Capture the cell that displays the provided text and extract its [X, Y] central coordinate. 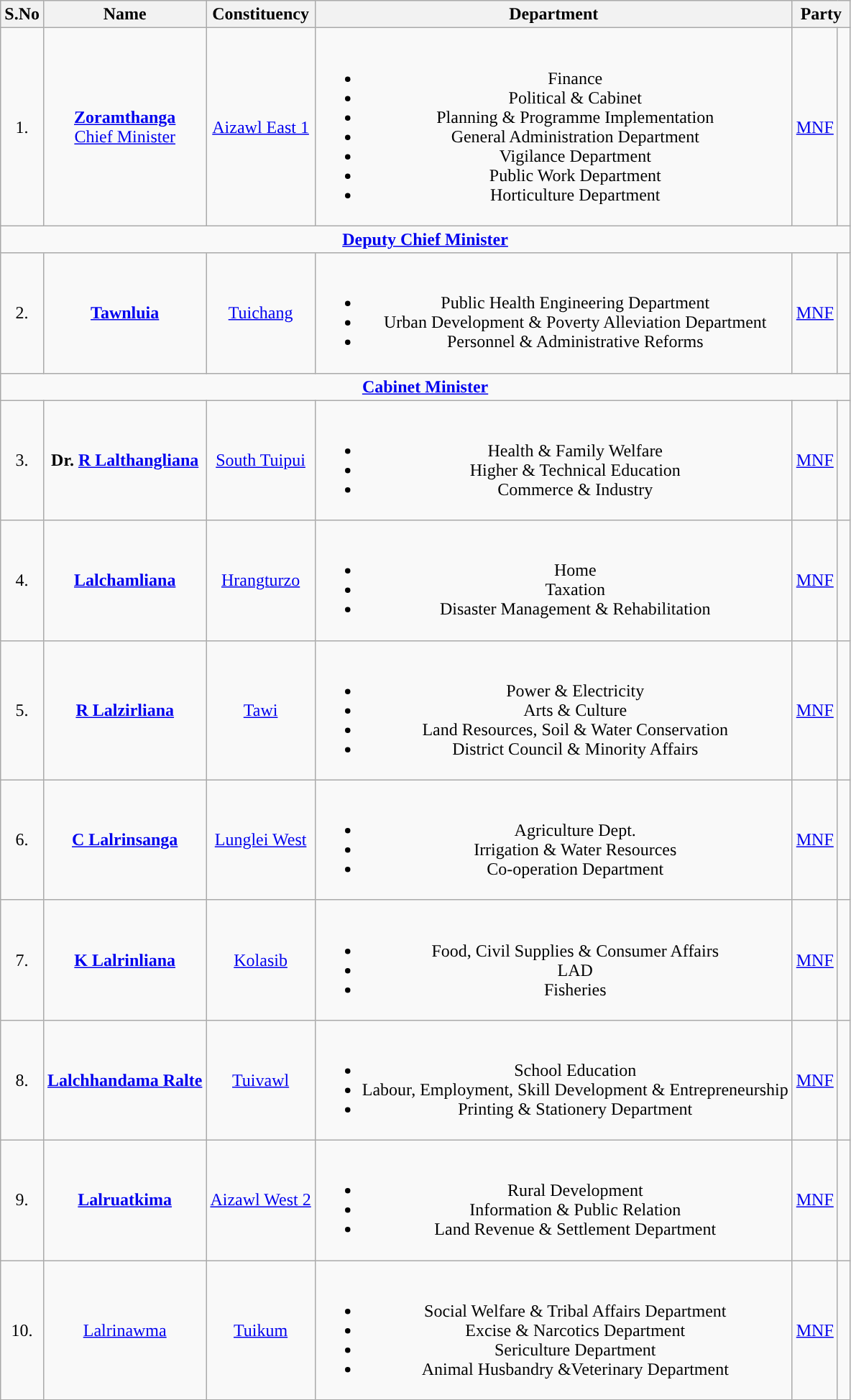
4. [22, 581]
S.No [22, 14]
8. [22, 1079]
Agriculture Dept.Irrigation & Water ResourcesCo-operation Department [553, 839]
Lunglei West [260, 839]
Health & Family WelfareHigher & Technical EducationCommerce & Industry [553, 460]
School EducationLabour, Employment, Skill Development & EntrepreneurshipPrinting & Stationery Department [553, 1079]
Social Welfare & Tribal Affairs DepartmentExcise & Narcotics DepartmentSericulture DepartmentAnimal Husbandry &Veterinary Department [553, 1330]
Constituency [260, 14]
Lalchamliana [124, 581]
HomeTaxationDisaster Management & Rehabilitation [553, 581]
Lalchhandama Ralte [124, 1079]
Rural DevelopmentInformation & Public RelationLand Revenue & Settlement Department [553, 1200]
6. [22, 839]
Hrangturzo [260, 581]
C Lalrinsanga [124, 839]
R Lalzirliana [124, 710]
Power & ElectricityArts & CultureLand Resources, Soil & Water ConservationDistrict Council & Minority Affairs [553, 710]
Aizawl West 2 [260, 1200]
Department [553, 14]
1. [22, 126]
Tuichang [260, 313]
Public Health Engineering DepartmentUrban Development & Poverty Alleviation DepartmentPersonnel & Administrative Reforms [553, 313]
Name [124, 14]
Kolasib [260, 960]
Aizawl East 1 [260, 126]
Dr. R Lalthangliana [124, 460]
Tuikum [260, 1330]
Deputy Chief Minister [425, 239]
Tawnluia [124, 313]
K Lalrinliana [124, 960]
Tuivawl [260, 1079]
9. [22, 1200]
Lalrinawma [124, 1330]
7. [22, 960]
ZoramthangaChief Minister [124, 126]
Party [821, 14]
2. [22, 313]
Lalruatkima [124, 1200]
Food, Civil Supplies & Consumer AffairsLADFisheries [553, 960]
3. [22, 460]
10. [22, 1330]
Tawi [260, 710]
5. [22, 710]
South Tuipui [260, 460]
Cabinet Minister [425, 387]
